Return [x, y] of the center of cell containing provided text 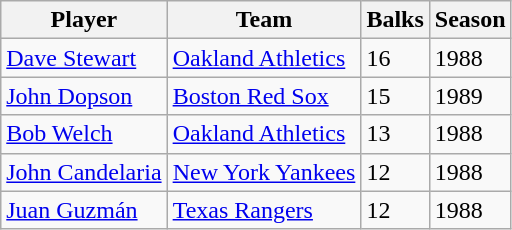
1989 [470, 96]
Player [84, 20]
Bob Welch [84, 134]
John Candelaria [84, 172]
Dave Stewart [84, 58]
Texas Rangers [264, 210]
15 [395, 96]
16 [395, 58]
13 [395, 134]
Season [470, 20]
Balks [395, 20]
Boston Red Sox [264, 96]
John Dopson [84, 96]
Team [264, 20]
Juan Guzmán [84, 210]
New York Yankees [264, 172]
